Extract the [X, Y] coordinate from the center of the cell holding the provided text.  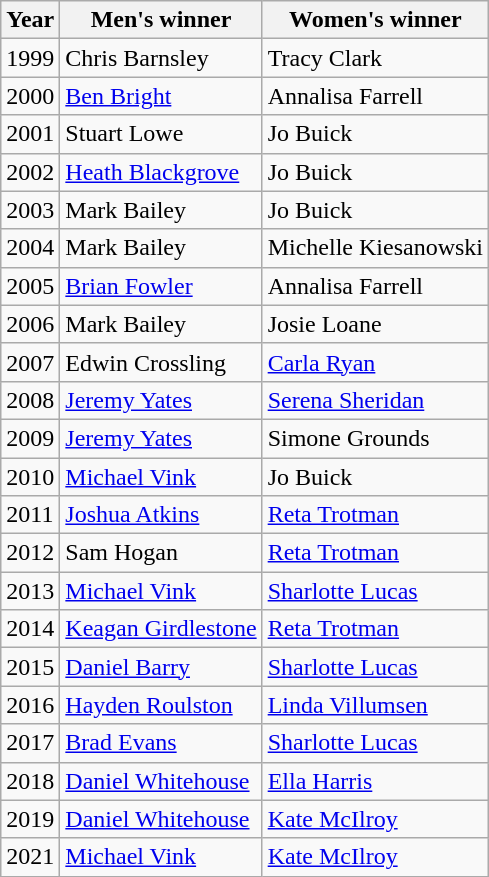
Stuart Lowe [161, 134]
2006 [30, 324]
Brian Fowler [161, 286]
Ben Bright [161, 96]
Sam Hogan [161, 553]
2005 [30, 286]
Carla Ryan [375, 362]
2010 [30, 477]
2018 [30, 781]
2007 [30, 362]
2002 [30, 172]
1999 [30, 58]
2015 [30, 667]
Hayden Roulston [161, 705]
2011 [30, 515]
Ella Harris [375, 781]
Chris Barnsley [161, 58]
2012 [30, 553]
Keagan Girdlestone [161, 629]
Year [30, 20]
Brad Evans [161, 743]
2021 [30, 857]
Josie Loane [375, 324]
Tracy Clark [375, 58]
2019 [30, 819]
Linda Villumsen [375, 705]
2009 [30, 438]
2003 [30, 210]
Simone Grounds [375, 438]
Joshua Atkins [161, 515]
Heath Blackgrove [161, 172]
Women's winner [375, 20]
Edwin Crossling [161, 362]
2016 [30, 705]
2014 [30, 629]
2000 [30, 96]
Daniel Barry [161, 667]
Men's winner [161, 20]
2008 [30, 400]
2004 [30, 248]
2013 [30, 591]
Serena Sheridan [375, 400]
2017 [30, 743]
2001 [30, 134]
Michelle Kiesanowski [375, 248]
